Output the [X, Y] coordinate of the center of the cell containing the given text.  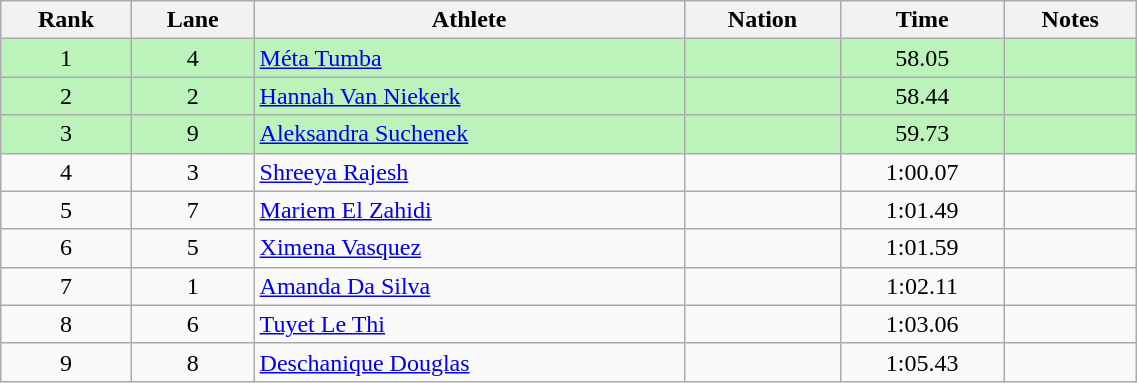
58.44 [922, 96]
Mariem El Zahidi [469, 210]
Lane [192, 20]
Hannah Van Niekerk [469, 96]
Time [922, 20]
Amanda Da Silva [469, 286]
1:00.07 [922, 172]
58.05 [922, 58]
1:02.11 [922, 286]
Shreeya Rajesh [469, 172]
Ximena Vasquez [469, 248]
Notes [1070, 20]
Deschanique Douglas [469, 362]
Tuyet Le Thi [469, 324]
59.73 [922, 134]
1:01.59 [922, 248]
1:05.43 [922, 362]
1:03.06 [922, 324]
1:01.49 [922, 210]
Rank [66, 20]
Méta Tumba [469, 58]
Aleksandra Suchenek [469, 134]
Athlete [469, 20]
Nation [762, 20]
